Locate the cell with the specified text and output its (X, Y) center coordinate. 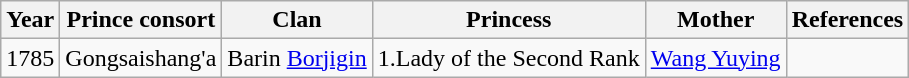
1.Lady of the Second Rank (508, 58)
Barin Borjigin (297, 58)
Mother (716, 20)
Princess (508, 20)
Clan (297, 20)
Prince consort (141, 20)
Year (30, 20)
References (848, 20)
Gongsaishang'a (141, 58)
1785 (30, 58)
Wang Yuying (716, 58)
